Return the [x, y] coordinate for the center point of the cell that contains the specified text.  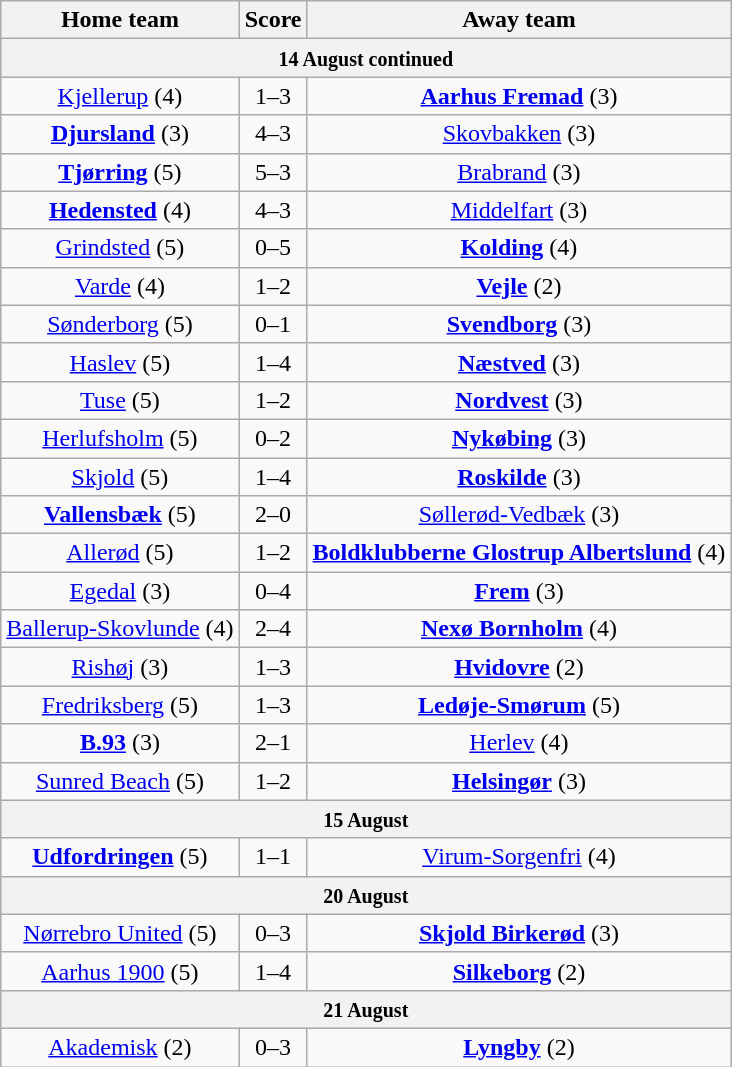
Helsingør (3) [519, 781]
Kjellerup (4) [120, 96]
Søllerød-Vedbæk (3) [519, 515]
Næstved (3) [519, 362]
Egedal (3) [120, 591]
Frem (3) [519, 591]
0–5 [273, 248]
2–4 [273, 629]
15 August [366, 819]
20 August [366, 895]
Home team [120, 20]
Score [273, 20]
2–0 [273, 515]
Middelfart (3) [519, 210]
Nexø Bornholm (4) [519, 629]
Herlufsholm (5) [120, 438]
21 August [366, 1009]
2–1 [273, 743]
5–3 [273, 172]
0–4 [273, 591]
Svendborg (3) [519, 324]
Vallensbæk (5) [120, 515]
Nørrebro United (5) [120, 933]
Tjørring (5) [120, 172]
Udfordringen (5) [120, 857]
Hedensted (4) [120, 210]
0–1 [273, 324]
Sunred Beach (5) [120, 781]
0–2 [273, 438]
Brabrand (3) [519, 172]
B.93 (3) [120, 743]
Vejle (2) [519, 286]
Haslev (5) [120, 362]
1–1 [273, 857]
Allerød (5) [120, 553]
Tuse (5) [120, 400]
Lyngby (2) [519, 1047]
Hvidovre (2) [519, 667]
Skovbakken (3) [519, 134]
Nordvest (3) [519, 400]
Skjold (5) [120, 477]
Roskilde (3) [519, 477]
Grindsted (5) [120, 248]
Nykøbing (3) [519, 438]
Ledøje-Smørum (5) [519, 705]
Ballerup-Skovlunde (4) [120, 629]
Boldklubberne Glostrup Albertslund (4) [519, 553]
Fredriksberg (5) [120, 705]
Away team [519, 20]
Skjold Birkerød (3) [519, 933]
Herlev (4) [519, 743]
Sønderborg (5) [120, 324]
Akademisk (2) [120, 1047]
Kolding (4) [519, 248]
Aarhus Fremad (3) [519, 96]
Djursland (3) [120, 134]
Virum-Sorgenfri (4) [519, 857]
Varde (4) [120, 286]
Rishøj (3) [120, 667]
14 August continued [366, 58]
Silkeborg (2) [519, 971]
Aarhus 1900 (5) [120, 971]
